Identify which cell holds the provided text, then report its [x, y] central coordinate. 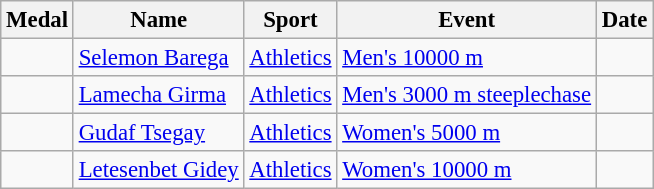
Event [467, 20]
Lamecha Girma [158, 95]
Date [624, 20]
Gudaf Tsegay [158, 133]
Sport [290, 20]
Women's 5000 m [467, 133]
Selemon Barega [158, 58]
Men's 3000 m steeplechase [467, 95]
Medal [38, 20]
Women's 10000 m [467, 170]
Letesenbet Gidey [158, 170]
Name [158, 20]
Men's 10000 m [467, 58]
